Find where the given text appears and provide that cell's center as [x, y] coordinate. 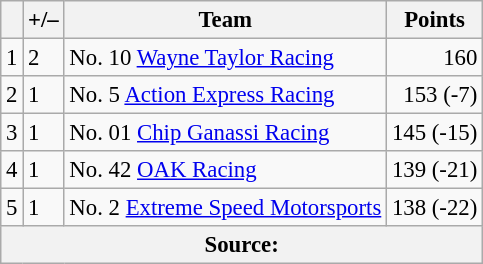
No. 10 Wayne Taylor Racing [226, 58]
139 (-21) [435, 170]
+/– [44, 20]
3 [12, 133]
No. 42 OAK Racing [226, 170]
138 (-22) [435, 208]
Source: [242, 245]
160 [435, 58]
No. 2 Extreme Speed Motorsports [226, 208]
No. 5 Action Express Racing [226, 95]
No. 01 Chip Ganassi Racing [226, 133]
5 [12, 208]
153 (-7) [435, 95]
4 [12, 170]
145 (-15) [435, 133]
Team [226, 20]
Points [435, 20]
